Return (x, y) of the center of cell containing provided text 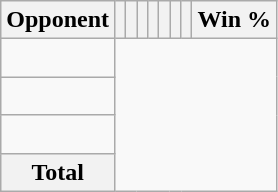
Win % (234, 20)
Opponent (58, 20)
Total (58, 172)
